Return the [X, Y] coordinate for the center point of the cell that contains the specified text.  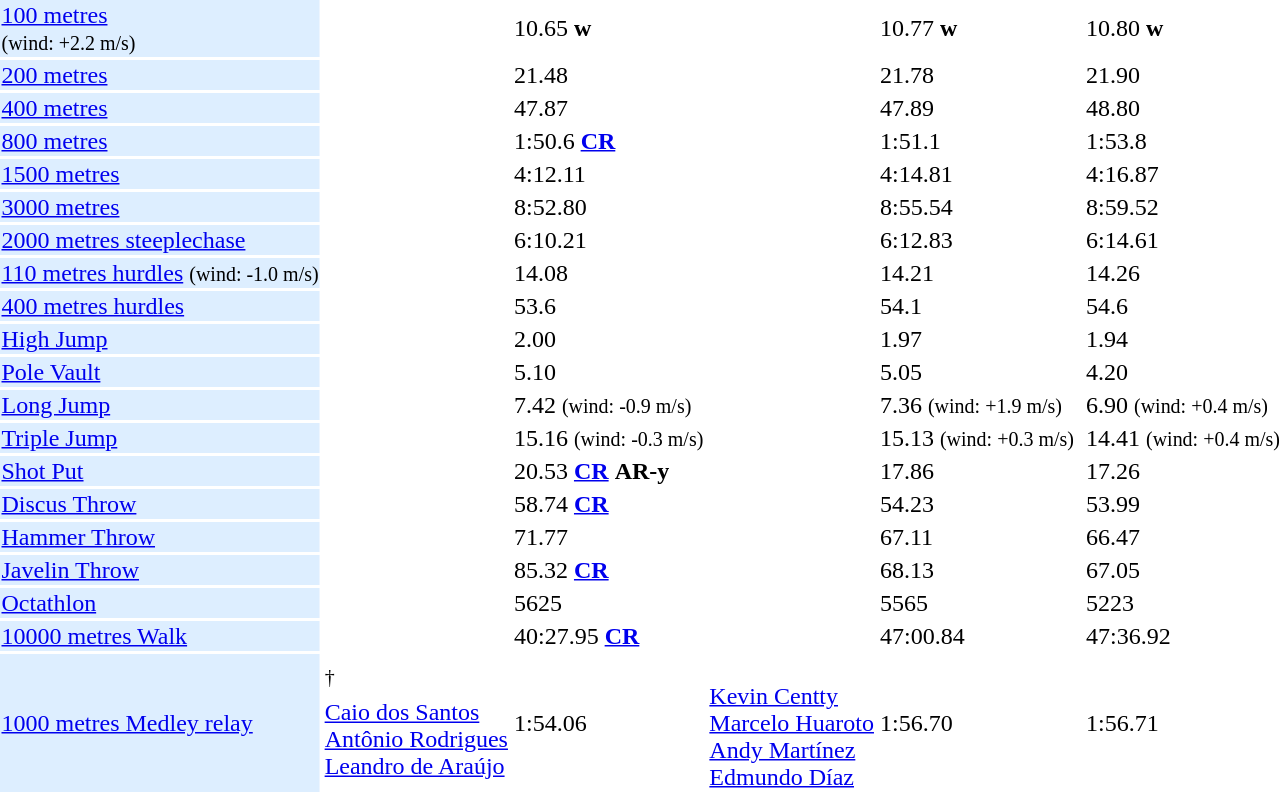
7.42 (wind: -0.9 m/s) [608, 405]
10000 metres Walk [160, 636]
1000 metres Medley relay [160, 723]
Kevin Centty Marcelo Huaroto Andy Martínez Edmundo Díaz [792, 723]
85.32 CR [608, 570]
58.74 CR [608, 504]
400 metres [160, 108]
20.53 CR AR-y [608, 471]
68.13 [976, 570]
2.00 [608, 339]
110 metres hurdles (wind: -1.0 m/s) [160, 273]
7.36 (wind: +1.9 m/s) [976, 405]
1.97 [976, 339]
17.86 [976, 471]
Hammer Throw [160, 537]
1:56.70 [976, 723]
1500 metres [160, 174]
10.77 w [976, 28]
40:27.95 CR [608, 636]
800 metres [160, 141]
1:54.06 [608, 723]
5565 [976, 603]
21.78 [976, 75]
8:52.80 [608, 207]
15.16 (wind: -0.3 m/s) [608, 438]
Javelin Throw [160, 570]
6:10.21 [608, 240]
14.08 [608, 273]
Long Jump [160, 405]
100 metres (wind: +2.2 m/s) [160, 28]
15.13 (wind: +0.3 m/s) [976, 438]
5.05 [976, 372]
Shot Put [160, 471]
4:12.11 [608, 174]
2000 metres steeplechase [160, 240]
Octathlon [160, 603]
47.89 [976, 108]
53.6 [608, 306]
8:55.54 [976, 207]
3000 metres [160, 207]
47:00.84 [976, 636]
Triple Jump [160, 438]
47.87 [608, 108]
† Caio dos Santos Antônio Rodrigues Leandro de Araújo [416, 723]
Discus Throw [160, 504]
6:12.83 [976, 240]
54.1 [976, 306]
Pole Vault [160, 372]
54.23 [976, 504]
1:50.6 CR [608, 141]
67.11 [976, 537]
4:14.81 [976, 174]
5625 [608, 603]
5.10 [608, 372]
10.65 w [608, 28]
14.21 [976, 273]
200 metres [160, 75]
71.77 [608, 537]
400 metres hurdles [160, 306]
21.48 [608, 75]
High Jump [160, 339]
1:51.1 [976, 141]
